For the text-containing cell, return its midpoint in (x, y) coordinate format. 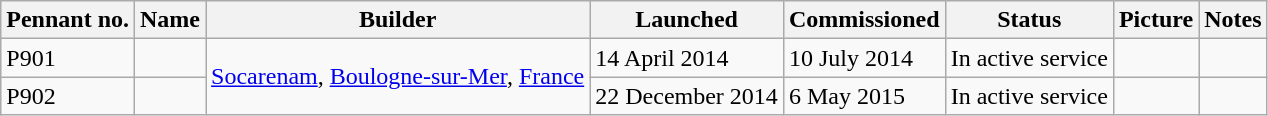
P902 (68, 96)
Status (1029, 20)
Name (170, 20)
6 May 2015 (864, 96)
Socarenam, Boulogne-sur-Mer, France (398, 77)
22 December 2014 (687, 96)
Picture (1156, 20)
Builder (398, 20)
Pennant no. (68, 20)
10 July 2014 (864, 58)
Commissioned (864, 20)
14 April 2014 (687, 58)
Launched (687, 20)
Notes (1233, 20)
P901 (68, 58)
